Return [X, Y] of the center of cell containing provided text 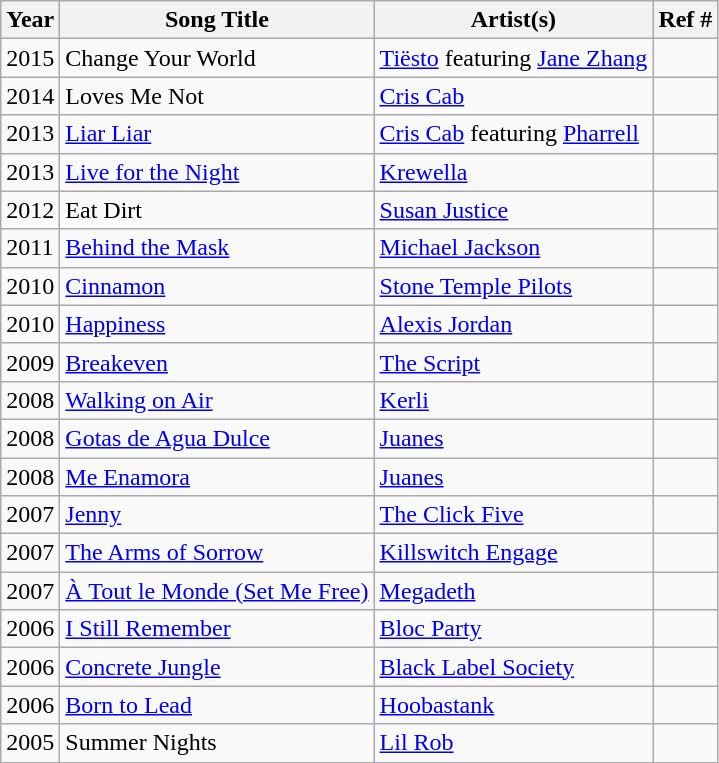
À Tout le Monde (Set Me Free) [217, 591]
Live for the Night [217, 172]
Concrete Jungle [217, 667]
Loves Me Not [217, 96]
2014 [30, 96]
Lil Rob [514, 743]
Tiësto featuring Jane Zhang [514, 58]
Cris Cab featuring Pharrell [514, 134]
2011 [30, 248]
Behind the Mask [217, 248]
Change Your World [217, 58]
Cris Cab [514, 96]
Susan Justice [514, 210]
Artist(s) [514, 20]
The Arms of Sorrow [217, 553]
Stone Temple Pilots [514, 286]
Song Title [217, 20]
Summer Nights [217, 743]
Ref # [686, 20]
Walking on Air [217, 400]
Year [30, 20]
Bloc Party [514, 629]
Alexis Jordan [514, 324]
Jenny [217, 515]
Gotas de Agua Dulce [217, 438]
Kerli [514, 400]
Hoobastank [514, 705]
Krewella [514, 172]
Happiness [217, 324]
2012 [30, 210]
The Script [514, 362]
Eat Dirt [217, 210]
2009 [30, 362]
The Click Five [514, 515]
2015 [30, 58]
Born to Lead [217, 705]
Cinnamon [217, 286]
I Still Remember [217, 629]
Black Label Society [514, 667]
Me Enamora [217, 477]
Liar Liar [217, 134]
2005 [30, 743]
Killswitch Engage [514, 553]
Michael Jackson [514, 248]
Megadeth [514, 591]
Breakeven [217, 362]
